For the text-containing cell, return its midpoint in (X, Y) coordinate format. 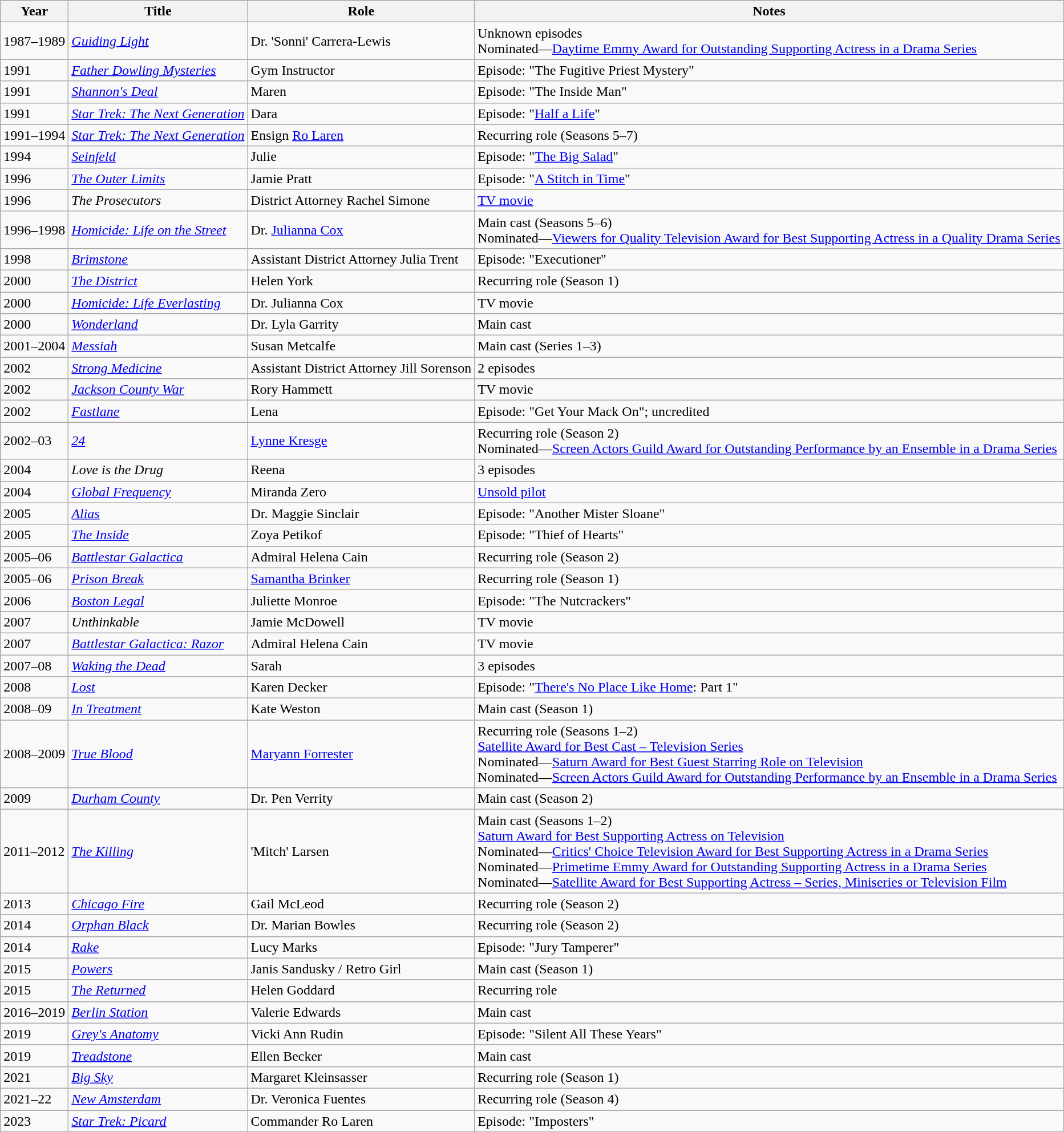
The Returned (158, 990)
Powers (158, 969)
Berlin Station (158, 1012)
Dr. 'Sonni' Carrera-Lewis (361, 41)
Unthinkable (158, 622)
2008–09 (34, 709)
Homicide: Life on the Street (158, 229)
Valerie Edwards (361, 1012)
Star Trek: Picard (158, 1121)
2001–2004 (34, 346)
New Amsterdam (158, 1099)
2021 (34, 1077)
Lynne Kresge (361, 440)
Episode: "The Nutcrackers" (769, 600)
Main cast (Series 1–3) (769, 346)
Jamie Pratt (361, 179)
1987–1989 (34, 41)
2008–2009 (34, 754)
'Mitch' Larsen (361, 851)
Year (34, 11)
2016–2019 (34, 1012)
True Blood (158, 754)
2008 (34, 688)
Juliette Monroe (361, 600)
Chicago Fire (158, 904)
Episode: "Get Your Mack On"; uncredited (769, 411)
Durham County (158, 799)
Ensign Ro Laren (361, 135)
2011–2012 (34, 851)
Kate Weston (361, 709)
Samantha Brinker (361, 579)
Maren (361, 92)
Jamie McDowell (361, 622)
In Treatment (158, 709)
Father Dowling Mysteries (158, 70)
Unknown episodesNominated—Daytime Emmy Award for Outstanding Supporting Actress in a Drama Series (769, 41)
1991–1994 (34, 135)
Assistant District Attorney Julia Trent (361, 259)
Helen York (361, 281)
1998 (34, 259)
2007–08 (34, 666)
The Killing (158, 851)
Dara (361, 114)
Gym Instructor (361, 70)
2002–03 (34, 440)
Battlestar Galactica (158, 557)
Prison Break (158, 579)
Miranda Zero (361, 492)
Jackson County War (158, 390)
2 episodes (769, 368)
Seinfeld (158, 157)
Episode: "The Big Salad" (769, 157)
Recurring role (Season 4) (769, 1099)
Dr. Marian Bowles (361, 925)
Guiding Light (158, 41)
Vicki Ann Rudin (361, 1034)
Helen Goddard (361, 990)
Episode: "Another Mister Sloane" (769, 514)
Assistant District Attorney Jill Sorenson (361, 368)
Dr. Lyla Garrity (361, 325)
Recurring role (Seasons 5–7) (769, 135)
Margaret Kleinsasser (361, 1077)
Maryann Forrester (361, 754)
The Prosecutors (158, 200)
Title (158, 11)
Episode: "Thief of Hearts" (769, 535)
Susan Metcalfe (361, 346)
Episode: "Half a Life" (769, 114)
Brimstone (158, 259)
Episode: "Silent All These Years" (769, 1034)
Lucy Marks (361, 947)
Global Frequency (158, 492)
Wonderland (158, 325)
Fastlane (158, 411)
Homicide: Life Everlasting (158, 303)
Episode: "Imposters" (769, 1121)
Zoya Petikof (361, 535)
Episode: "There's No Place Like Home: Part 1" (769, 688)
Episode: "Jury Tamperer" (769, 947)
Lena (361, 411)
2013 (34, 904)
The Inside (158, 535)
Orphan Black (158, 925)
2009 (34, 799)
District Attorney Rachel Simone (361, 200)
Main cast (Seasons 5–6)Nominated—Viewers for Quality Television Award for Best Supporting Actress in a Quality Drama Series (769, 229)
Treadstone (158, 1056)
Karen Decker (361, 688)
Dr. Veronica Fuentes (361, 1099)
24 (158, 440)
Big Sky (158, 1077)
Waking the Dead (158, 666)
2006 (34, 600)
Julie (361, 157)
Reena (361, 470)
Rory Hammett (361, 390)
Rake (158, 947)
Notes (769, 11)
Sarah (361, 666)
Unsold pilot (769, 492)
Strong Medicine (158, 368)
Grey's Anatomy (158, 1034)
Main cast (Season 2) (769, 799)
Boston Legal (158, 600)
Ellen Becker (361, 1056)
Janis Sandusky / Retro Girl (361, 969)
2021–22 (34, 1099)
Role (361, 11)
Love is the Drug (158, 470)
Episode: "A Stitch in Time" (769, 179)
Episode: "The Fugitive Priest Mystery" (769, 70)
Battlestar Galactica: Razor (158, 644)
Recurring role (769, 990)
The Outer Limits (158, 179)
Recurring role (Season 2)Nominated—Screen Actors Guild Award for Outstanding Performance by an Ensemble in a Drama Series (769, 440)
Episode: "Executioner" (769, 259)
Shannon's Deal (158, 92)
2023 (34, 1121)
1996–1998 (34, 229)
Alias (158, 514)
Commander Ro Laren (361, 1121)
The District (158, 281)
1994 (34, 157)
Dr. Maggie Sinclair (361, 514)
Lost (158, 688)
Gail McLeod (361, 904)
Dr. Pen Verrity (361, 799)
Messiah (158, 346)
Episode: "The Inside Man" (769, 92)
